Locate the cell with the specified text and output its (x, y) center coordinate. 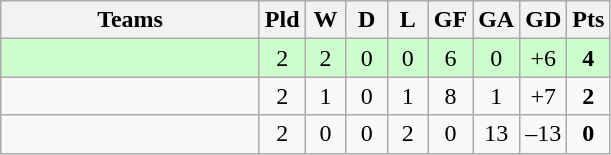
4 (588, 58)
L (408, 20)
6 (450, 58)
Pld (282, 20)
+6 (544, 58)
8 (450, 96)
Pts (588, 20)
W (326, 20)
GF (450, 20)
+7 (544, 96)
13 (496, 134)
Teams (130, 20)
–13 (544, 134)
GD (544, 20)
GA (496, 20)
D (366, 20)
